Extract the (x, y) coordinate from the center of the cell holding the provided text.  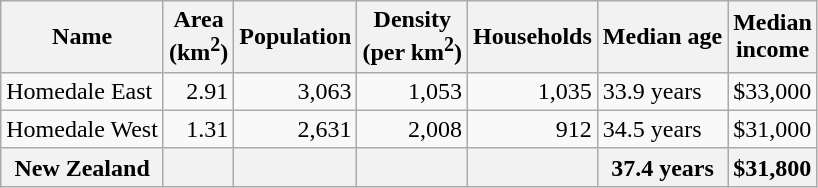
912 (533, 129)
Median age (662, 37)
1,035 (533, 91)
3,063 (296, 91)
33.9 years (662, 91)
Name (82, 37)
Homedale East (82, 91)
Density(per km2) (412, 37)
Population (296, 37)
Medianincome (773, 37)
$31,000 (773, 129)
2,008 (412, 129)
$33,000 (773, 91)
Homedale West (82, 129)
$31,800 (773, 167)
2,631 (296, 129)
2.91 (198, 91)
Households (533, 37)
34.5 years (662, 129)
Area(km2) (198, 37)
1.31 (198, 129)
37.4 years (662, 167)
1,053 (412, 91)
New Zealand (82, 167)
